Provide the [X, Y] coordinate of the cell's center where the given text is located.  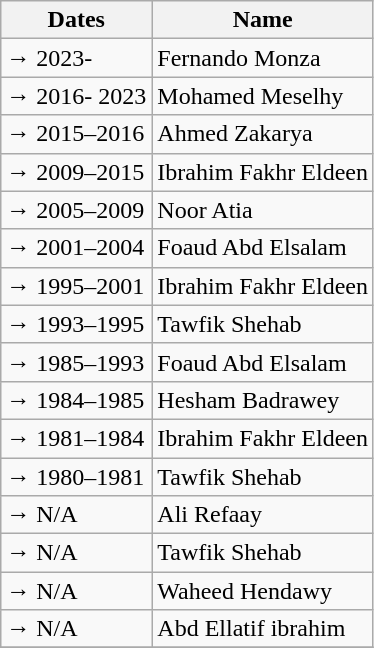
→ 1995–2001 [76, 286]
Fernando Monza [263, 58]
Noor Atia [263, 210]
Name [263, 20]
→ 2015–2016 [76, 134]
→ 1981–1984 [76, 438]
→ 2005–2009 [76, 210]
→ 2016- 2023 [76, 96]
→ 2023- [76, 58]
Ahmed Zakarya [263, 134]
Hesham Badrawey [263, 400]
Mohamed Meselhy [263, 96]
→ 2009–2015 [76, 172]
Waheed Hendawy [263, 591]
Ali Refaay [263, 515]
→ 2001–2004 [76, 248]
Abd Ellatif ibrahim [263, 629]
→ 1984–1985 [76, 400]
→ 1980–1981 [76, 477]
→ 1993–1995 [76, 324]
→ 1985–1993 [76, 362]
Dates [76, 20]
